Identify which cell holds the provided text, then report its (X, Y) central coordinate. 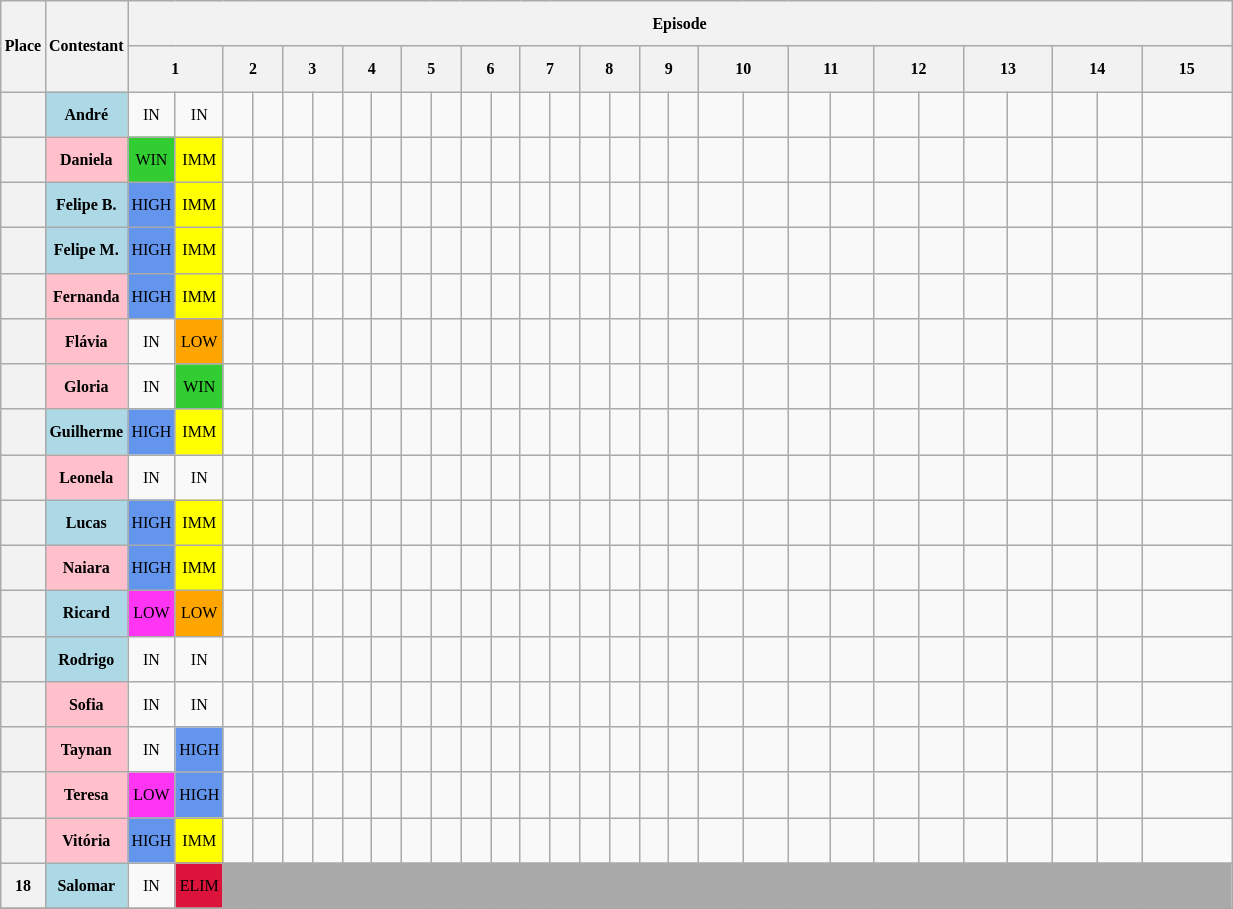
Contestant (86, 46)
Rodrigo (86, 658)
5 (430, 68)
12 (918, 68)
ELIM (199, 886)
Teresa (86, 794)
18 (23, 886)
1 (176, 68)
Episode (680, 22)
André (86, 114)
10 (742, 68)
4 (372, 68)
14 (1098, 68)
Ricard (86, 612)
9 (668, 68)
8 (610, 68)
Taynan (86, 748)
Naiara (86, 568)
6 (490, 68)
Salomar (86, 886)
Fernanda (86, 296)
7 (550, 68)
2 (252, 68)
Lucas (86, 522)
Vitória (86, 840)
Guilherme (86, 432)
Felipe M. (86, 250)
3 (312, 68)
Sofia (86, 704)
Gloria (86, 386)
15 (1187, 68)
13 (1008, 68)
Flávia (86, 340)
Daniela (86, 160)
Place (23, 46)
Leonela (86, 476)
Felipe B. (86, 204)
11 (831, 68)
